Pinpoint the cell where the given text exists, returning its [x, y] midpoint coordinate. 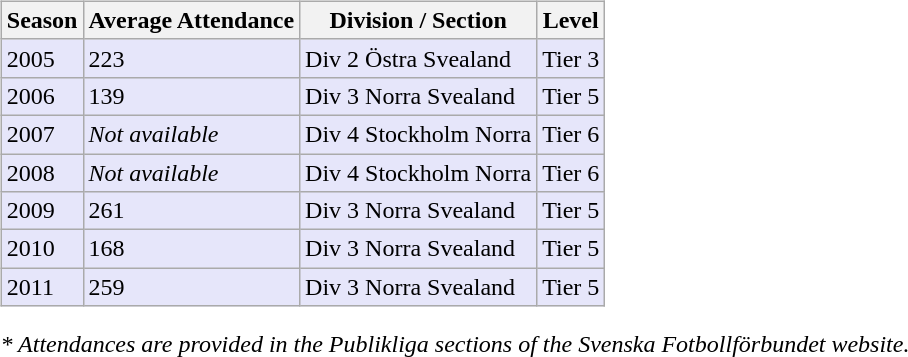
2009 [42, 211]
139 [192, 96]
Tier 3 [571, 58]
2008 [42, 173]
2010 [42, 249]
2005 [42, 58]
Division / Section [418, 20]
259 [192, 287]
2007 [42, 134]
Average Attendance [192, 20]
Level [571, 20]
261 [192, 211]
223 [192, 58]
168 [192, 249]
Div 2 Östra Svealand [418, 58]
2011 [42, 287]
2006 [42, 96]
Season [42, 20]
